Find where the given text appears and provide that cell's center as [x, y] coordinate. 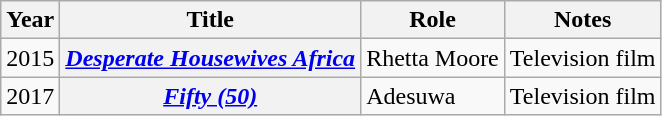
Desperate Housewives Africa [210, 58]
Fifty (50) [210, 96]
2017 [30, 96]
Notes [582, 20]
Rhetta Moore [433, 58]
2015 [30, 58]
Role [433, 20]
Adesuwa [433, 96]
Title [210, 20]
Year [30, 20]
